Pinpoint the cell where the given text exists, returning its [x, y] midpoint coordinate. 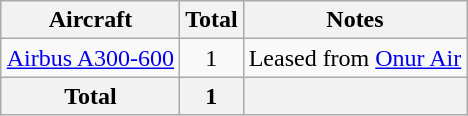
Notes [355, 20]
Airbus A300-600 [90, 58]
Aircraft [90, 20]
Leased from Onur Air [355, 58]
